Scan for the cell matching the given text and deliver its [X, Y] coordinate at center. 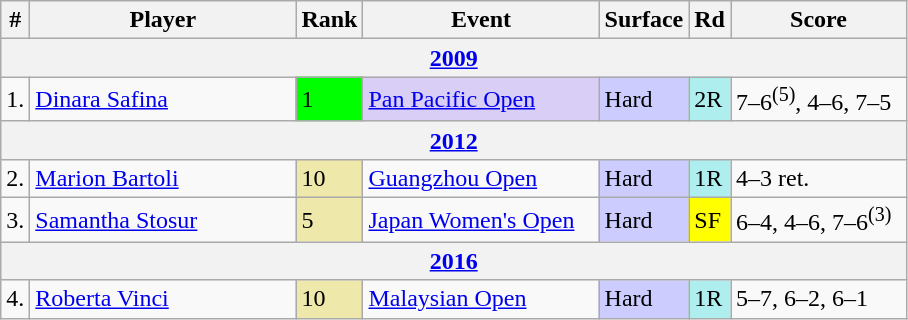
SF [710, 220]
Rank [330, 20]
3. [16, 220]
4–3 ret. [818, 178]
Roberta Vinci [163, 299]
2009 [454, 58]
# [16, 20]
Surface [644, 20]
7–6(5), 4–6, 7–5 [818, 100]
Player [163, 20]
Pan Pacific Open [481, 100]
2. [16, 178]
Dinara Safina [163, 100]
1. [16, 100]
2016 [454, 261]
2012 [454, 140]
5 [330, 220]
Event [481, 20]
Guangzhou Open [481, 178]
4. [16, 299]
Japan Women's Open [481, 220]
Score [818, 20]
Malaysian Open [481, 299]
2R [710, 100]
5–7, 6–2, 6–1 [818, 299]
1 [330, 100]
Rd [710, 20]
Marion Bartoli [163, 178]
6–4, 4–6, 7–6(3) [818, 220]
Samantha Stosur [163, 220]
